Find where the given text appears and provide that cell's center as (x, y) coordinate. 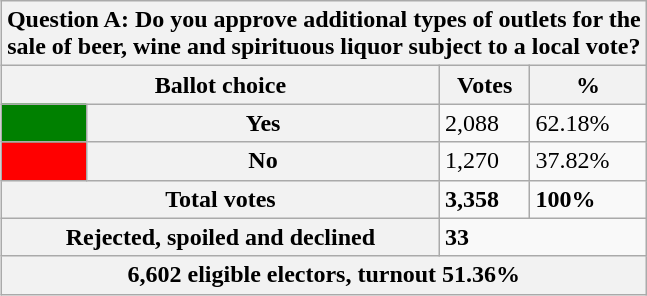
2,088 (484, 123)
Ballot choice (220, 85)
62.18% (588, 123)
3,358 (484, 199)
Rejected, spoiled and declined (220, 237)
Question A: Do you approve additional types of outlets for the sale of beer, wine and spirituous liquor subject to a local vote? (324, 34)
100% (588, 199)
37.82% (588, 161)
No (264, 161)
Total votes (220, 199)
Yes (264, 123)
% (588, 85)
33 (542, 237)
1,270 (484, 161)
6,602 eligible electors, turnout 51.36% (324, 275)
Votes (484, 85)
